Provide the (x, y) coordinate of the cell's center where the given text is located.  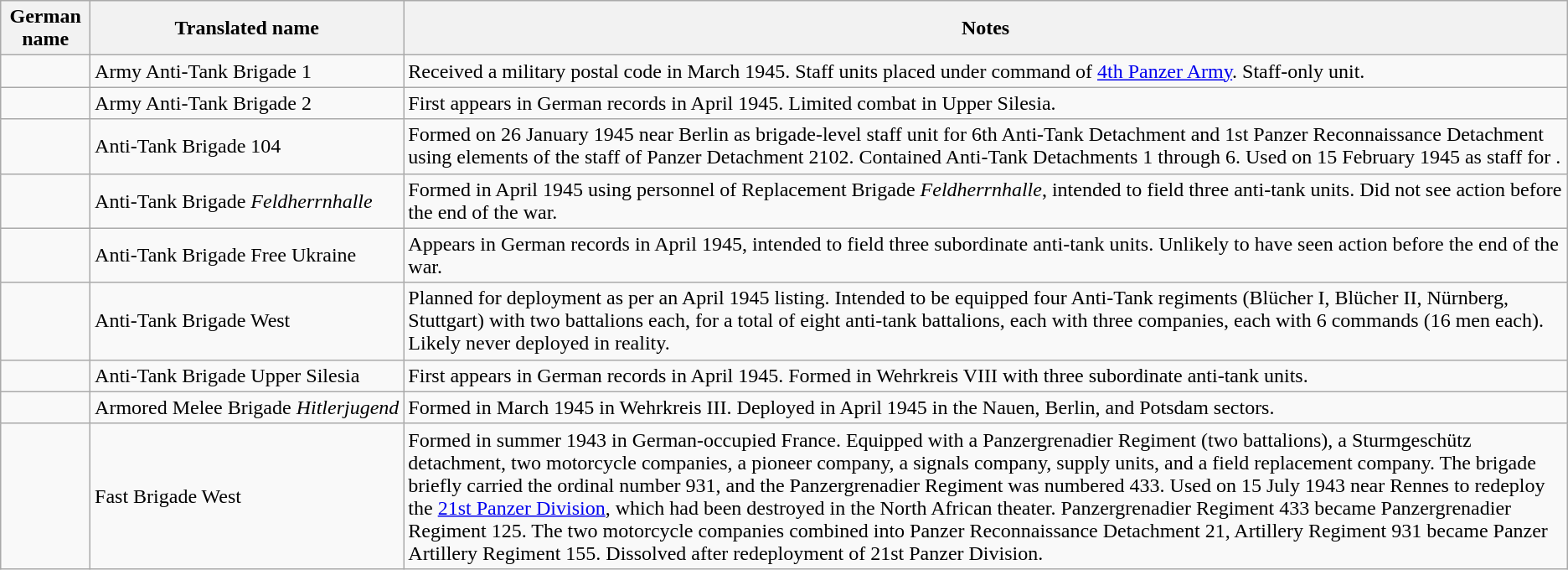
Formed in March 1945 in Wehrkreis III. Deployed in April 1945 in the Nauen, Berlin, and Potsdam sectors. (985, 407)
First appears in German records in April 1945. Formed in Wehrkreis VIII with three subordinate anti-tank units. (985, 376)
Notes (985, 28)
Fast Brigade West (247, 496)
Appears in German records in April 1945, intended to field three subordinate anti-tank units. Unlikely to have seen action before the end of the war. (985, 255)
Armored Melee Brigade Hitlerjugend (247, 407)
Anti-Tank Brigade Free Ukraine (247, 255)
Anti-Tank Brigade Feldherrnhalle (247, 201)
Translated name (247, 28)
Anti-Tank Brigade West (247, 321)
Anti-Tank Brigade 104 (247, 146)
Anti-Tank Brigade Upper Silesia (247, 376)
Army Anti-Tank Brigade 2 (247, 103)
German name (45, 28)
Army Anti-Tank Brigade 1 (247, 71)
First appears in German records in April 1945. Limited combat in Upper Silesia. (985, 103)
Received a military postal code in March 1945. Staff units placed under command of 4th Panzer Army. Staff-only unit. (985, 71)
